For the text-containing cell, return its midpoint in (X, Y) coordinate format. 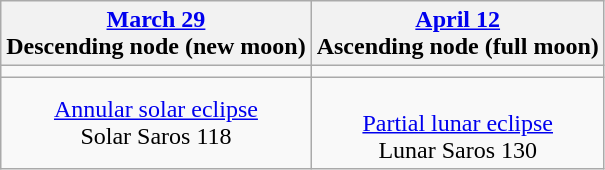
March 29Descending node (new moon) (156, 34)
Partial lunar eclipseLunar Saros 130 (458, 123)
Annular solar eclipseSolar Saros 118 (156, 123)
April 12Ascending node (full moon) (458, 34)
